Identify which cell holds the provided text, then report its [x, y] central coordinate. 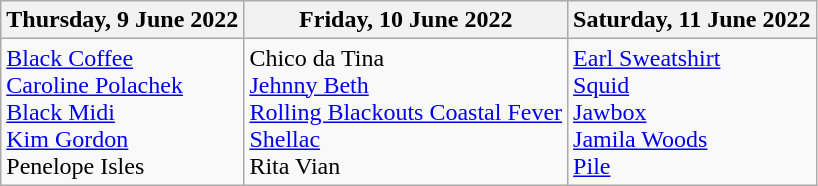
Friday, 10 June 2022 [406, 20]
Earl SweatshirtSquidJawboxJamila WoodsPile [692, 112]
Black CoffeeCaroline PolachekBlack MidiKim GordonPenelope Isles [122, 112]
Thursday, 9 June 2022 [122, 20]
Chico da TinaJehnny BethRolling Blackouts Coastal FeverShellacRita Vian [406, 112]
Saturday, 11 June 2022 [692, 20]
